Pinpoint the cell where the given text exists, returning its (X, Y) midpoint coordinate. 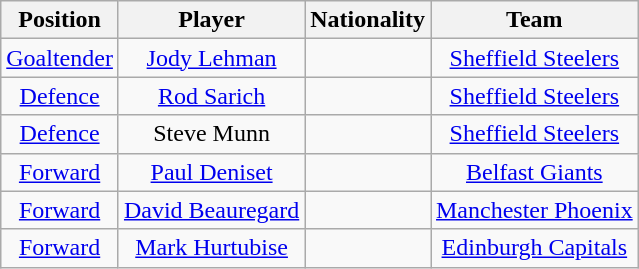
Position (60, 20)
Nationality (368, 20)
Jody Lehman (211, 58)
Goaltender (60, 58)
Mark Hurtubise (211, 248)
Player (211, 20)
Edinburgh Capitals (534, 248)
Belfast Giants (534, 172)
Steve Munn (211, 134)
David Beauregard (211, 210)
Rod Sarich (211, 96)
Team (534, 20)
Paul Deniset (211, 172)
Manchester Phoenix (534, 210)
